Return [X, Y] of the center of cell containing provided text 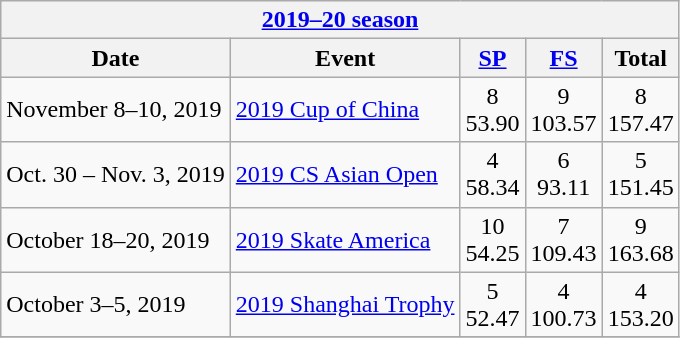
7 109.43 [564, 240]
9 103.57 [564, 110]
8 53.90 [492, 110]
4 100.73 [564, 304]
8 157.47 [640, 110]
2019 Cup of China [345, 110]
Oct. 30 – Nov. 3, 2019 [116, 174]
Total [640, 58]
2019 Skate America [345, 240]
5 151.45 [640, 174]
10 54.25 [492, 240]
November 8–10, 2019 [116, 110]
4 58.34 [492, 174]
9 163.68 [640, 240]
FS [564, 58]
October 18–20, 2019 [116, 240]
2019 CS Asian Open [345, 174]
2019–20 season [340, 20]
4 153.20 [640, 304]
5 52.47 [492, 304]
Date [116, 58]
Event [345, 58]
October 3–5, 2019 [116, 304]
6 93.11 [564, 174]
SP [492, 58]
2019 Shanghai Trophy [345, 304]
